Provide the [x, y] coordinate of the cell's center where the given text is located.  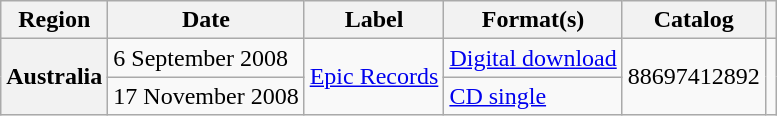
Digital download [533, 58]
6 September 2008 [206, 58]
Region [54, 20]
88697412892 [694, 77]
Epic Records [374, 77]
Label [374, 20]
Australia [54, 77]
17 November 2008 [206, 96]
Date [206, 20]
Catalog [694, 20]
CD single [533, 96]
Format(s) [533, 20]
